Search for the cell housing the specified text and yield its (X, Y) center coordinate. 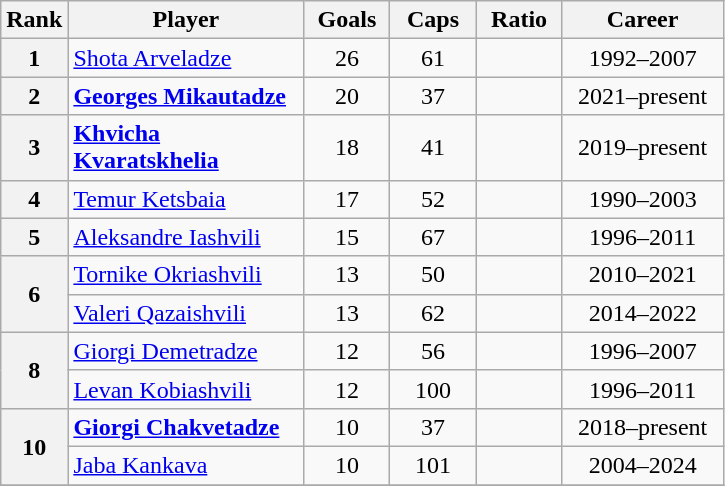
1996–2007 (642, 351)
20 (347, 96)
1990–2003 (642, 199)
61 (433, 58)
Valeri Qazaishvili (186, 313)
1992–2007 (642, 58)
67 (433, 237)
2004–2024 (642, 465)
15 (347, 237)
56 (433, 351)
18 (347, 148)
Ratio (519, 20)
2018–present (642, 427)
17 (347, 199)
Levan Kobiashvili (186, 389)
1 (34, 58)
5 (34, 237)
Shota Arveladze (186, 58)
Khvicha Kvaratskhelia (186, 148)
2014–2022 (642, 313)
Giorgi Chakvetadze (186, 427)
Georges Mikautadze (186, 96)
26 (347, 58)
6 (34, 294)
Aleksandre Iashvili (186, 237)
2010–2021 (642, 275)
4 (34, 199)
Jaba Kankava (186, 465)
62 (433, 313)
101 (433, 465)
2 (34, 96)
41 (433, 148)
Player (186, 20)
50 (433, 275)
100 (433, 389)
Caps (433, 20)
3 (34, 148)
52 (433, 199)
Temur Ketsbaia (186, 199)
Giorgi Demetradze (186, 351)
2021–present (642, 96)
Tornike Okriashvili (186, 275)
8 (34, 370)
Goals (347, 20)
Rank (34, 20)
2019–present (642, 148)
Career (642, 20)
